Return [x, y] of the center of cell containing provided text 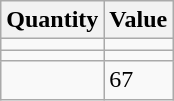
Quantity [52, 20]
Value [138, 20]
67 [138, 80]
